Scan for the cell matching the given text and deliver its (X, Y) coordinate at center. 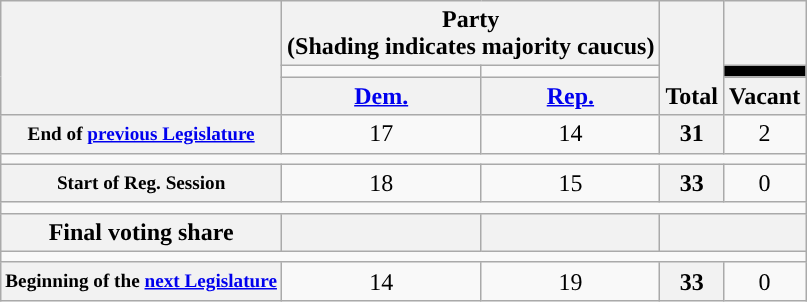
Final voting share (142, 232)
31 (692, 134)
Dem. (382, 96)
Vacant (764, 96)
17 (382, 134)
Rep. (570, 96)
19 (570, 281)
End of previous Legislature (142, 134)
Beginning of the next Legislature (142, 281)
Total (692, 58)
2 (764, 134)
Party (Shading indicates majority caucus) (471, 34)
18 (382, 183)
Start of Reg. Session (142, 183)
15 (570, 183)
